Return (x, y) of the center of cell containing provided text 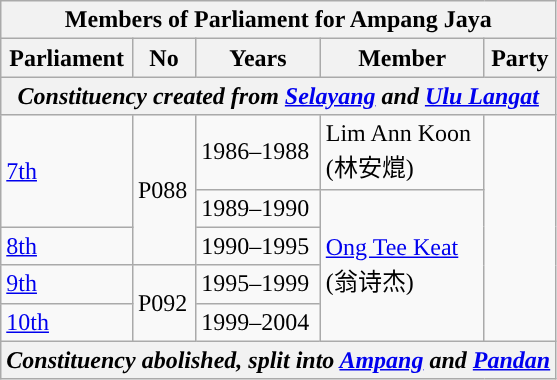
No (164, 58)
1995–1999 (258, 284)
1986–1988 (258, 152)
1989–1990 (258, 208)
Constituency abolished, split into Ampang and Pandan (278, 360)
Years (258, 58)
Members of Parliament for Ampang Jaya (278, 20)
1999–2004 (258, 322)
7th (67, 171)
1990–1995 (258, 246)
8th (67, 246)
Constituency created from Selayang and Ulu Langat (278, 96)
P088 (164, 190)
9th (67, 284)
Member (402, 58)
Party (520, 58)
Ong Tee Keat (翁诗杰) (402, 265)
10th (67, 322)
Parliament (67, 58)
Lim Ann Koon (林安熴) (402, 152)
P092 (164, 303)
